Return (X, Y) of the center of cell containing provided text 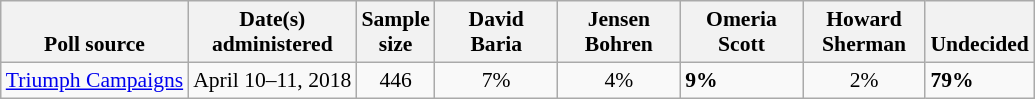
Poll source (94, 32)
OmeriaScott (742, 32)
Date(s)administered (272, 32)
Triumph Campaigns (94, 80)
April 10–11, 2018 (272, 80)
4% (620, 80)
7% (496, 80)
9% (742, 80)
Undecided (979, 32)
Samplesize (395, 32)
2% (864, 80)
446 (395, 80)
HowardSherman (864, 32)
79% (979, 80)
JensenBohren (620, 32)
DavidBaria (496, 32)
